From the cell containing the given text, extract its center point as [x, y] coordinate. 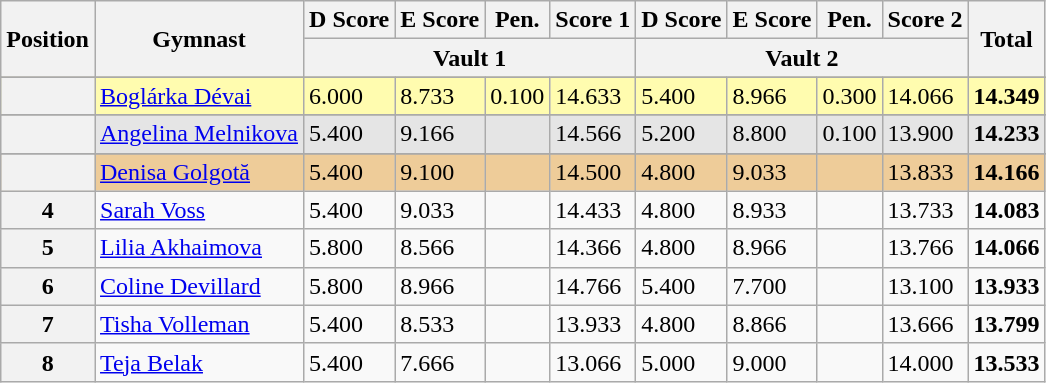
14.433 [593, 210]
8.733 [440, 96]
13.100 [925, 286]
0.300 [850, 96]
14.000 [925, 362]
8.566 [440, 248]
8.800 [772, 134]
9.166 [440, 134]
13.666 [925, 324]
Position [48, 39]
Score 2 [925, 20]
Vault 2 [802, 58]
6.000 [350, 96]
7.700 [772, 286]
14.083 [1006, 210]
9.000 [772, 362]
Tisha Volleman [198, 324]
9.100 [440, 172]
14.633 [593, 96]
5.200 [682, 134]
Total [1006, 39]
Teja Belak [198, 362]
7.666 [440, 362]
14.349 [1006, 96]
14.566 [593, 134]
Coline Devillard [198, 286]
Gymnast [198, 39]
5 [48, 248]
13.900 [925, 134]
13.799 [1006, 324]
13.733 [925, 210]
8.533 [440, 324]
14.233 [1006, 134]
14.166 [1006, 172]
Sarah Voss [198, 210]
14.500 [593, 172]
13.833 [925, 172]
14.366 [593, 248]
13.533 [1006, 362]
5.000 [682, 362]
8 [48, 362]
4 [48, 210]
Score 1 [593, 20]
13.766 [925, 248]
Lilia Akhaimova [198, 248]
13.066 [593, 362]
14.766 [593, 286]
Vault 1 [470, 58]
Angelina Melnikova [198, 134]
Denisa Golgotă [198, 172]
6 [48, 286]
8.933 [772, 210]
8.866 [772, 324]
7 [48, 324]
Boglárka Dévai [198, 96]
